Provide the (X, Y) coordinate of the cell's center where the given text is located.  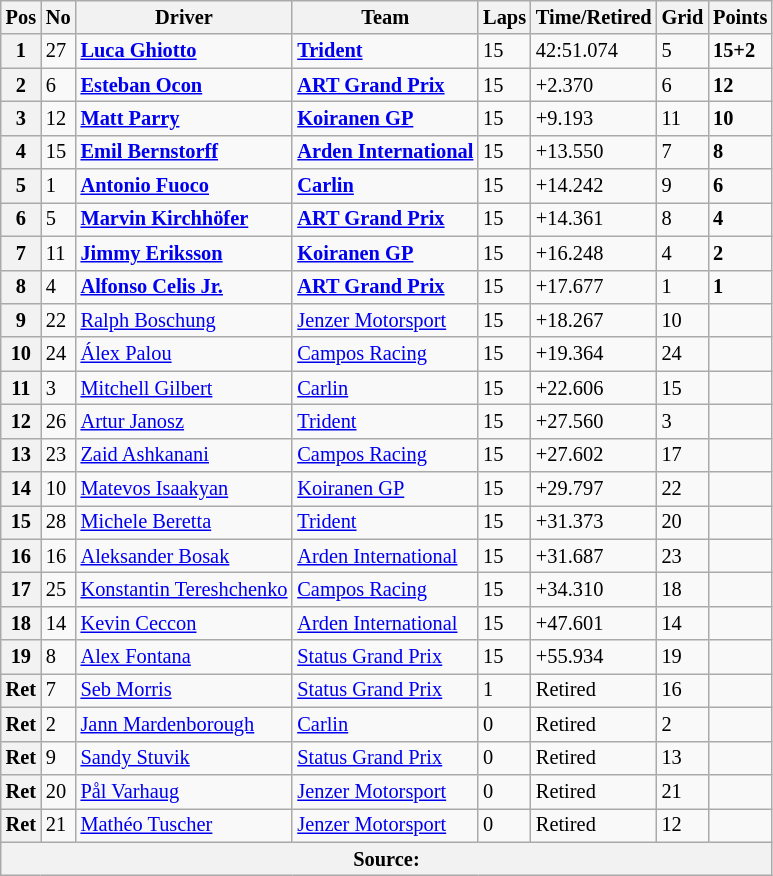
Michele Beretta (184, 522)
Matt Parry (184, 118)
+22.606 (594, 388)
+16.248 (594, 253)
+31.373 (594, 522)
25 (58, 589)
26 (58, 421)
+47.601 (594, 623)
Matevos Isaakyan (184, 489)
+19.364 (594, 354)
+29.797 (594, 489)
Ralph Boschung (184, 320)
+34.310 (594, 589)
+27.560 (594, 421)
15+2 (740, 51)
+31.687 (594, 556)
Mitchell Gilbert (184, 388)
Grid (683, 17)
Jimmy Eriksson (184, 253)
Álex Palou (184, 354)
Pos (21, 17)
Alfonso Celis Jr. (184, 287)
Driver (184, 17)
+55.934 (594, 657)
Aleksander Bosak (184, 556)
Points (740, 17)
+14.361 (594, 219)
No (58, 17)
Alex Fontana (184, 657)
+13.550 (594, 152)
Kevin Ceccon (184, 623)
+14.242 (594, 186)
+17.677 (594, 287)
Laps (504, 17)
28 (58, 522)
Jann Mardenborough (184, 724)
Konstantin Tereshchenko (184, 589)
27 (58, 51)
+18.267 (594, 320)
Zaid Ashkanani (184, 455)
Time/Retired (594, 17)
Team (385, 17)
Seb Morris (184, 690)
+2.370 (594, 85)
Esteban Ocon (184, 85)
Luca Ghiotto (184, 51)
Antonio Fuoco (184, 186)
Emil Bernstorff (184, 152)
Pål Varhaug (184, 791)
Mathéo Tuscher (184, 825)
Sandy Stuvik (184, 758)
+27.602 (594, 455)
Artur Janosz (184, 421)
Marvin Kirchhöfer (184, 219)
+9.193 (594, 118)
42:51.074 (594, 51)
Source: (386, 859)
